Extract the (x, y) coordinate from the center of the cell holding the provided text.  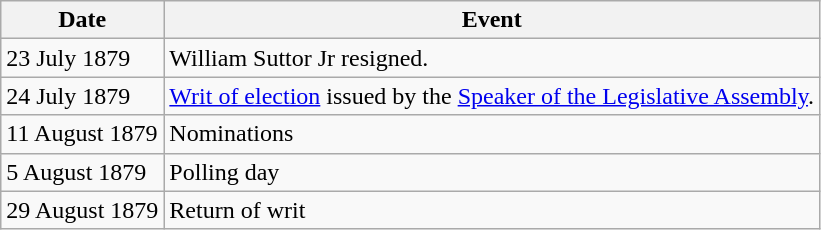
Nominations (492, 134)
Writ of election issued by the Speaker of the Legislative Assembly. (492, 96)
Polling day (492, 172)
29 August 1879 (82, 210)
Return of writ (492, 210)
William Suttor Jr resigned. (492, 58)
Event (492, 20)
5 August 1879 (82, 172)
24 July 1879 (82, 96)
Date (82, 20)
23 July 1879 (82, 58)
11 August 1879 (82, 134)
